Extract the [X, Y] coordinate from the center of the cell holding the provided text.  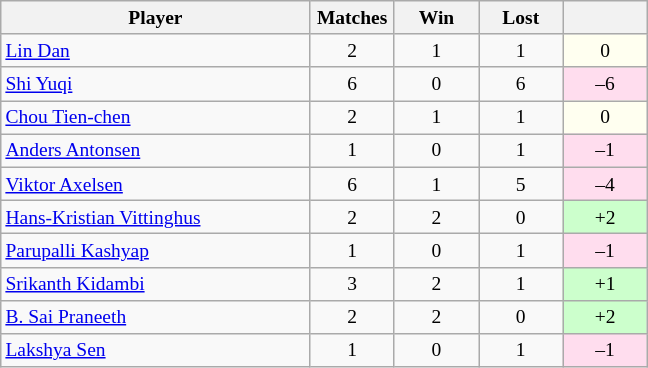
Shi Yuqi [156, 84]
Lakshya Sen [156, 350]
Lin Dan [156, 50]
Player [156, 18]
Lost [521, 18]
Chou Tien-chen [156, 118]
Anders Antonsen [156, 150]
Viktor Axelsen [156, 184]
Parupalli Kashyap [156, 250]
5 [521, 184]
–6 [605, 84]
3 [352, 284]
–4 [605, 184]
Win [436, 18]
Hans-Kristian Vittinghus [156, 216]
+1 [605, 284]
Srikanth Kidambi [156, 284]
B. Sai Praneeth [156, 316]
Matches [352, 18]
